Detect which cell encompasses the target text, then output its [x, y] center coordinate. 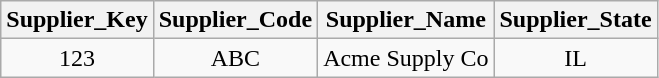
Supplier_Code [235, 20]
ABC [235, 58]
Acme Supply Co [406, 58]
Supplier_Key [77, 20]
Supplier_Name [406, 20]
Supplier_State [576, 20]
IL [576, 58]
123 [77, 58]
